Search for the cell housing the specified text and yield its [x, y] center coordinate. 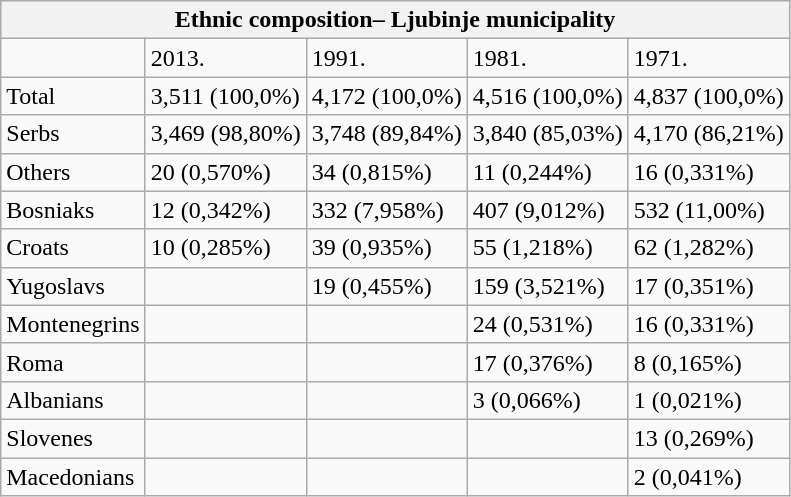
3,469 (98,80%) [226, 134]
4,172 (100,0%) [386, 96]
3,840 (85,03%) [548, 134]
8 (0,165%) [708, 362]
159 (3,521%) [548, 286]
4,516 (100,0%) [548, 96]
Montenegrins [73, 324]
Bosniaks [73, 210]
Macedonians [73, 477]
1971. [708, 58]
17 (0,376%) [548, 362]
34 (0,815%) [386, 172]
Albanians [73, 400]
Serbs [73, 134]
1 (0,021%) [708, 400]
Roma [73, 362]
Ethnic composition– Ljubinje municipality [396, 20]
Yugoslavs [73, 286]
Total [73, 96]
20 (0,570%) [226, 172]
332 (7,958%) [386, 210]
532 (11,00%) [708, 210]
2013. [226, 58]
13 (0,269%) [708, 438]
12 (0,342%) [226, 210]
17 (0,351%) [708, 286]
1991. [386, 58]
3,511 (100,0%) [226, 96]
3,748 (89,84%) [386, 134]
2 (0,041%) [708, 477]
4,170 (86,21%) [708, 134]
407 (9,012%) [548, 210]
55 (1,218%) [548, 248]
Croats [73, 248]
19 (0,455%) [386, 286]
4,837 (100,0%) [708, 96]
39 (0,935%) [386, 248]
62 (1,282%) [708, 248]
Slovenes [73, 438]
24 (0,531%) [548, 324]
Others [73, 172]
1981. [548, 58]
11 (0,244%) [548, 172]
10 (0,285%) [226, 248]
3 (0,066%) [548, 400]
